Capture the cell that displays the provided text and extract its [X, Y] central coordinate. 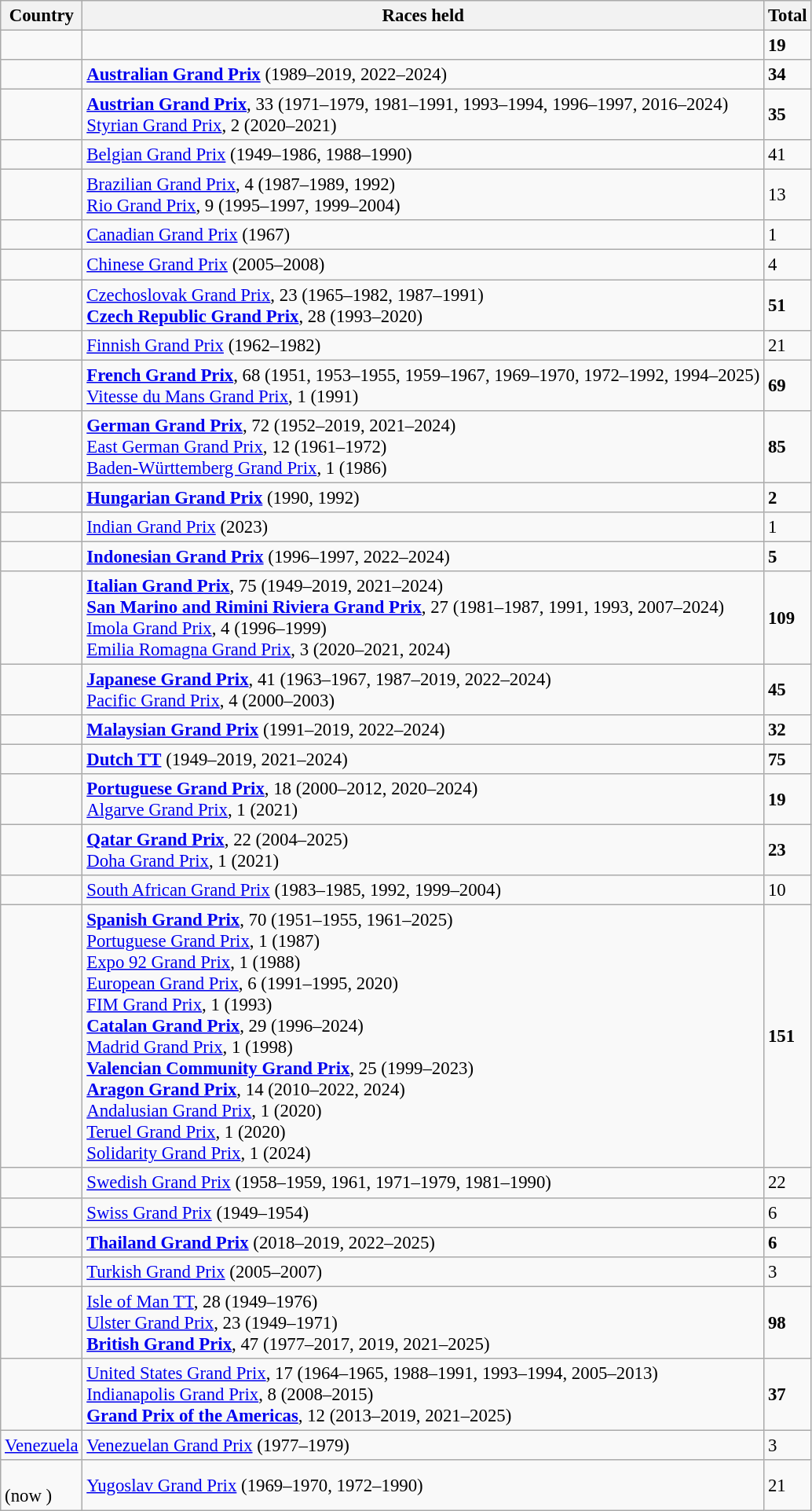
Australian Grand Prix (1989–2019, 2022–2024) [423, 75]
75 [788, 760]
Qatar Grand Prix, 22 (2004–2025)Doha Grand Prix, 1 (2021) [423, 850]
10 [788, 890]
45 [788, 690]
Thailand Grand Prix (2018–2019, 2022–2025) [423, 1242]
Isle of Man TT, 28 (1949–1976)Ulster Grand Prix, 23 (1949–1971)British Grand Prix, 47 (1977–2017, 2019, 2021–2025) [423, 1322]
Swiss Grand Prix (1949–1954) [423, 1212]
German Grand Prix, 72 (1952–2019, 2021–2024)East German Grand Prix, 12 (1961–1972)Baden-Württemberg Grand Prix, 1 (1986) [423, 446]
69 [788, 385]
Venezuela [42, 1445]
98 [788, 1322]
Indonesian Grand Prix (1996–1997, 2022–2024) [423, 556]
Yugoslav Grand Prix (1969–1970, 1972–1990) [423, 1485]
13 [788, 195]
Brazilian Grand Prix, 4 (1987–1989, 1992)Rio Grand Prix, 9 (1995–1997, 1999–2004) [423, 195]
37 [788, 1395]
Venezuelan Grand Prix (1977–1979) [423, 1445]
South African Grand Prix (1983–1985, 1992, 1999–2004) [423, 890]
Country [42, 16]
Portuguese Grand Prix, 18 (2000–2012, 2020–2024)Algarve Grand Prix, 1 (2021) [423, 800]
41 [788, 155]
51 [788, 305]
(now ) [42, 1485]
23 [788, 850]
Canadian Grand Prix (1967) [423, 235]
Belgian Grand Prix (1949–1986, 1988–1990) [423, 155]
35 [788, 115]
French Grand Prix, 68 (1951, 1953–1955, 1959–1967, 1969–1970, 1972–1992, 1994–2025)Vitesse du Mans Grand Prix, 1 (1991) [423, 385]
109 [788, 618]
Malaysian Grand Prix (1991–2019, 2022–2024) [423, 730]
34 [788, 75]
Czechoslovak Grand Prix, 23 (1965–1982, 1987–1991)Czech Republic Grand Prix, 28 (1993–2020) [423, 305]
Austrian Grand Prix, 33 (1971–1979, 1981–1991, 1993–1994, 1996–1997, 2016–2024)Styrian Grand Prix, 2 (2020–2021) [423, 115]
Turkish Grand Prix (2005–2007) [423, 1271]
151 [788, 1037]
Hungarian Grand Prix (1990, 1992) [423, 497]
Dutch TT (1949–2019, 2021–2024) [423, 760]
Finnish Grand Prix (1962–1982) [423, 345]
Races held [423, 16]
Chinese Grand Prix (2005–2008) [423, 265]
5 [788, 556]
Indian Grand Prix (2023) [423, 527]
32 [788, 730]
85 [788, 446]
Japanese Grand Prix, 41 (1963–1967, 1987–2019, 2022–2024)Pacific Grand Prix, 4 (2000–2003) [423, 690]
22 [788, 1183]
4 [788, 265]
Swedish Grand Prix (1958–1959, 1961, 1971–1979, 1981–1990) [423, 1183]
2 [788, 497]
Total [788, 16]
